Return the [x, y] coordinate for the center point of the cell that contains the specified text.  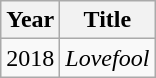
2018 [30, 58]
Lovefool [108, 58]
Title [108, 20]
Year [30, 20]
